Locate the cell with the specified text and output its [X, Y] center coordinate. 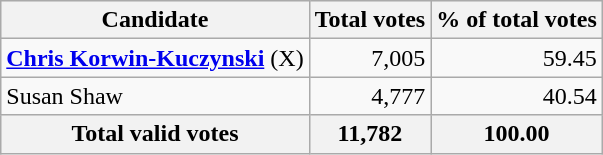
7,005 [370, 58]
Chris Korwin-Kuczynski (X) [155, 58]
Candidate [155, 20]
11,782 [370, 134]
4,777 [370, 96]
Total votes [370, 20]
% of total votes [517, 20]
40.54 [517, 96]
59.45 [517, 58]
Total valid votes [155, 134]
Susan Shaw [155, 96]
100.00 [517, 134]
